Pinpoint the cell where the given text exists, returning its [x, y] midpoint coordinate. 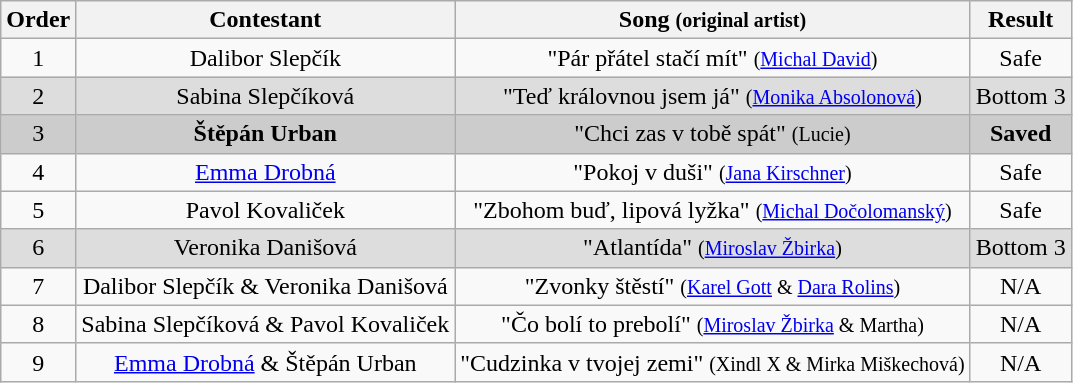
Sabina Slepčíková & Pavol Kovaliček [266, 324]
Emma Drobná [266, 172]
"Zbohom buď, lipová lyžka" (Michal Dočolomanský) [712, 210]
Dalibor Slepčík [266, 58]
Štěpán Urban [266, 134]
"Pokoj v duši" (Jana Kirschner) [712, 172]
9 [38, 362]
"Teď královnou jsem já" (Monika Absolonová) [712, 96]
1 [38, 58]
"Pár přátel stačí mít" (Michal David) [712, 58]
8 [38, 324]
"Čo bolí to prebolí" (Miroslav Žbirka & Martha) [712, 324]
Saved [1020, 134]
"Chci zas v tobě spát" (Lucie) [712, 134]
Pavol Kovaliček [266, 210]
4 [38, 172]
Song (original artist) [712, 20]
Dalibor Slepčík & Veronika Danišová [266, 286]
Contestant [266, 20]
"Zvonky štěstí" (Karel Gott & Dara Rolins) [712, 286]
Veronika Danišová [266, 248]
7 [38, 286]
2 [38, 96]
5 [38, 210]
"Atlantída" (Miroslav Žbirka) [712, 248]
3 [38, 134]
"Cudzinka v tvojej zemi" (Xindl X & Mirka Miškechová) [712, 362]
Result [1020, 20]
6 [38, 248]
Sabina Slepčíková [266, 96]
Order [38, 20]
Emma Drobná & Štěpán Urban [266, 362]
